Return (x, y) of the center of cell containing provided text 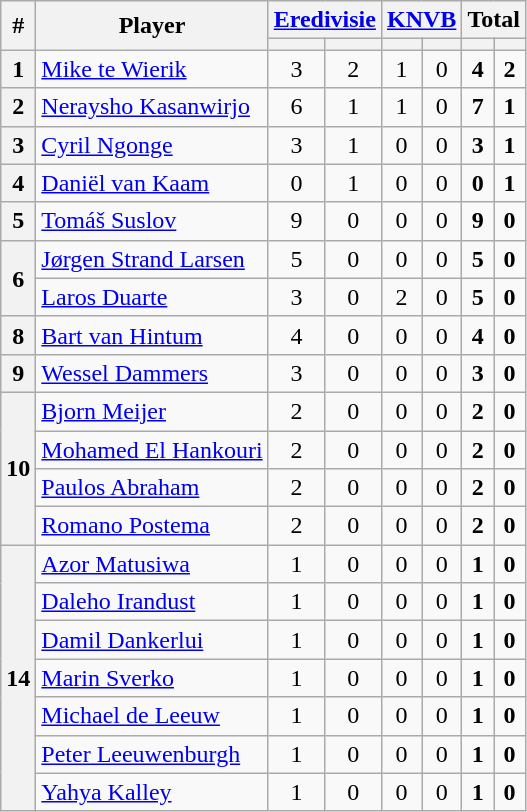
Daleho Irandust (152, 602)
Bart van Hintum (152, 335)
Laros Duarte (152, 297)
Mohamed El Hankouri (152, 449)
# (18, 26)
Romano Postema (152, 526)
Michael de Leeuw (152, 716)
Yahya Kalley (152, 792)
7 (478, 107)
14 (18, 678)
8 (18, 335)
Mike te Wierik (152, 69)
Daniël van Kaam (152, 183)
KNVB (421, 20)
Bjorn Meijer (152, 411)
Player (152, 26)
Marin Sverko (152, 678)
Jørgen Strand Larsen (152, 259)
Neraysho Kasanwirjo (152, 107)
Paulos Abraham (152, 488)
Wessel Dammers (152, 373)
10 (18, 468)
Total (494, 20)
Damil Dankerlui (152, 640)
Tomáš Suslov (152, 221)
Cyril Ngonge (152, 145)
Eredivisie (324, 20)
Peter Leeuwenburgh (152, 754)
Azor Matusiwa (152, 564)
